Extract the [x, y] coordinate from the center of the cell holding the provided text.  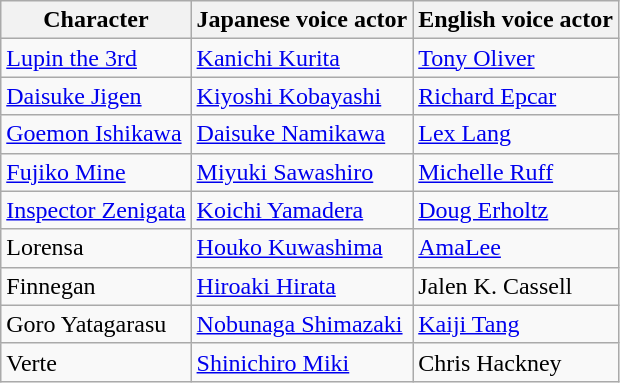
Goro Yatagarasu [96, 324]
Lupin the 3rd [96, 58]
Lorensa [96, 248]
Kanichi Kurita [302, 58]
Daisuke Namikawa [302, 134]
Verte [96, 362]
Kiyoshi Kobayashi [302, 96]
Japanese voice actor [302, 20]
Tony Oliver [516, 58]
Daisuke Jigen [96, 96]
English voice actor [516, 20]
Fujiko Mine [96, 172]
Nobunaga Shimazaki [302, 324]
Miyuki Sawashiro [302, 172]
Goemon Ishikawa [96, 134]
Michelle Ruff [516, 172]
Kaiji Tang [516, 324]
Richard Epcar [516, 96]
Inspector Zenigata [96, 210]
Shinichiro Miki [302, 362]
Chris Hackney [516, 362]
Hiroaki Hirata [302, 286]
Houko Kuwashima [302, 248]
Finnegan [96, 286]
Koichi Yamadera [302, 210]
Doug Erholtz [516, 210]
Lex Lang [516, 134]
Character [96, 20]
Jalen K. Cassell [516, 286]
AmaLee [516, 248]
